Output the [X, Y] coordinate of the center of the cell containing the given text.  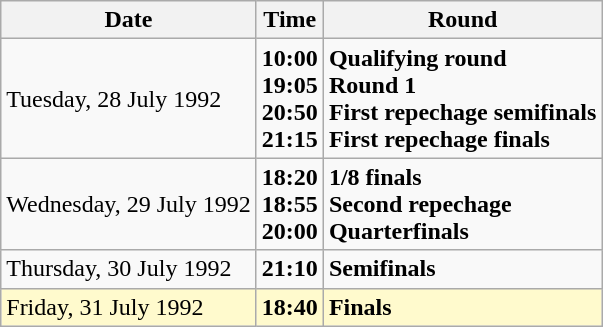
Qualifying roundRound 1First repechage semifinalsFirst repechage finals [462, 98]
18:2018:5520:00 [290, 204]
Wednesday, 29 July 1992 [129, 204]
Date [129, 20]
10:0019:0520:5021:15 [290, 98]
21:10 [290, 269]
Finals [462, 307]
Semifinals [462, 269]
18:40 [290, 307]
Round [462, 20]
Time [290, 20]
Tuesday, 28 July 1992 [129, 98]
Thursday, 30 July 1992 [129, 269]
1/8 finalsSecond repechageQuarterfinals [462, 204]
Friday, 31 July 1992 [129, 307]
